Return (X, Y) of the center of cell containing provided text 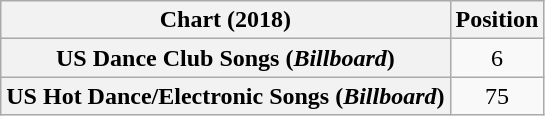
US Hot Dance/Electronic Songs (Billboard) (226, 96)
6 (497, 58)
75 (497, 96)
Chart (2018) (226, 20)
US Dance Club Songs (Billboard) (226, 58)
Position (497, 20)
